Pinpoint the cell where the given text exists, returning its (X, Y) midpoint coordinate. 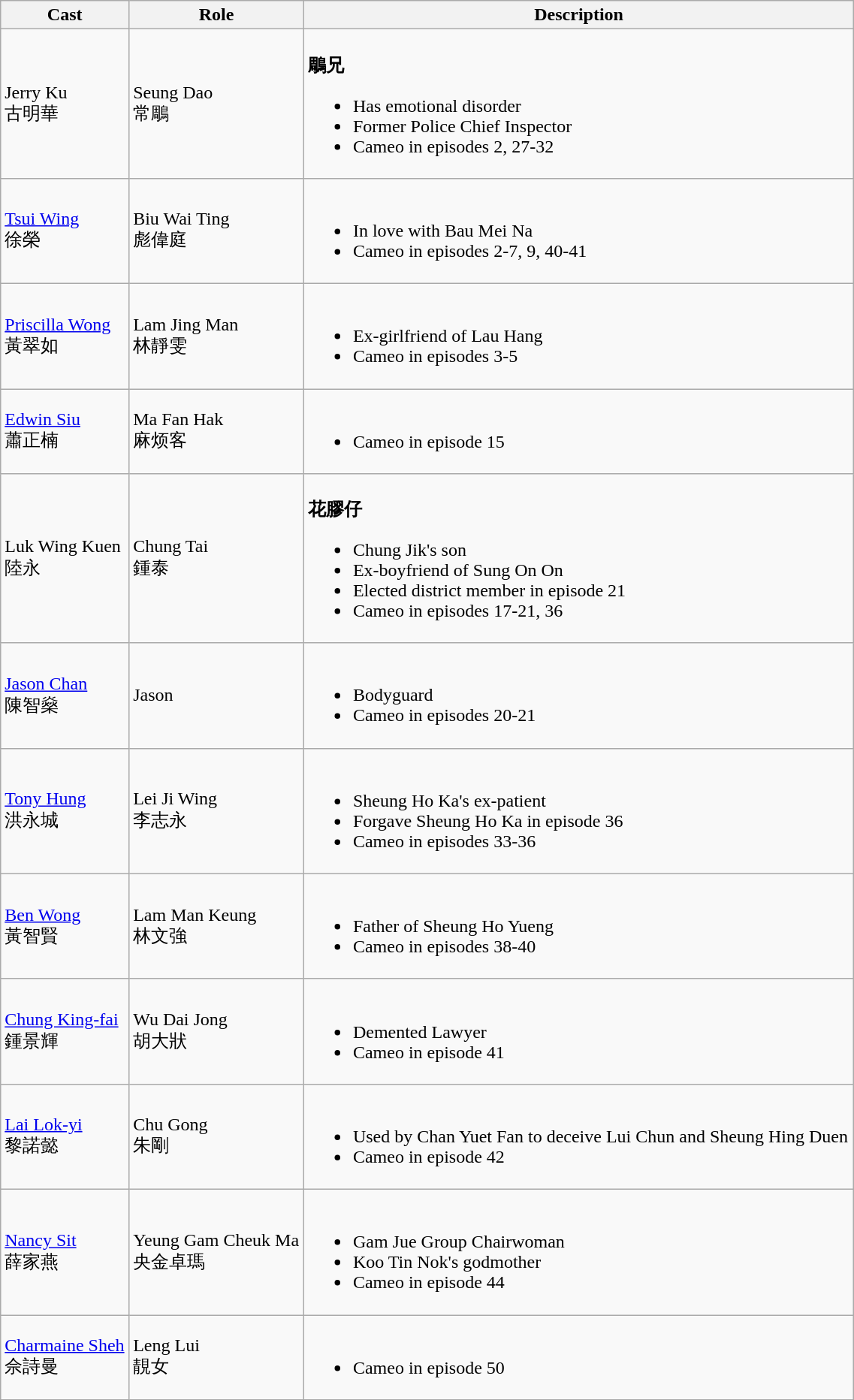
BodyguardCameo in episodes 20-21 (578, 695)
Edwin Siu 蕭正楠 (65, 431)
Chu Gong 朱剛 (216, 1136)
Ma Fan Hak 麻烦客 (216, 431)
Priscilla Wong 黃翠如 (65, 336)
Yeung Gam Cheuk Ma 央金卓瑪 (216, 1251)
Cast (65, 15)
Chung Tai 鍾泰 (216, 559)
Lai Lok-yi 黎諾懿 (65, 1136)
Tony Hung 洪永城 (65, 811)
Leng Lui 靚女 (216, 1356)
Description (578, 15)
Jason Chan 陳智燊 (65, 695)
Ex-girlfriend of Lau HangCameo in episodes 3-5 (578, 336)
Luk Wing Kuen 陸永 (65, 559)
花膠仔Chung Jik's sonEx-boyfriend of Sung On OnElected district member in episode 21Cameo in episodes 17-21, 36 (578, 559)
Used by Chan Yuet Fan to deceive Lui Chun and Sheung Hing DuenCameo in episode 42 (578, 1136)
Cameo in episode 50 (578, 1356)
In love with Bau Mei NaCameo in episodes 2-7, 9, 40-41 (578, 231)
Charmaine Sheh 佘詩曼 (65, 1356)
Cameo in episode 15 (578, 431)
鵰兄Has emotional disorderFormer Police Chief InspectorCameo in episodes 2, 27-32 (578, 104)
Jerry Ku 古明華 (65, 104)
Role (216, 15)
Father of Sheung Ho YuengCameo in episodes 38-40 (578, 926)
Chung King-fai 鍾景輝 (65, 1031)
Lam Jing Man 林靜雯 (216, 336)
Gam Jue Group ChairwomanKoo Tin Nok's godmotherCameo in episode 44 (578, 1251)
Wu Dai Jong 胡大狀 (216, 1031)
Demented LawyerCameo in episode 41 (578, 1031)
Tsui Wing 徐榮 (65, 231)
Jason (216, 695)
Lam Man Keung 林文強 (216, 926)
Seung Dao 常鵰 (216, 104)
Biu Wai Ting 彪偉庭 (216, 231)
Nancy Sit 薛家燕 (65, 1251)
Sheung Ho Ka's ex-patientForgave Sheung Ho Ka in episode 36Cameo in episodes 33-36 (578, 811)
Lei Ji Wing 李志永 (216, 811)
Ben Wong 黃智賢 (65, 926)
